Find where the given text appears and provide that cell's center as [x, y] coordinate. 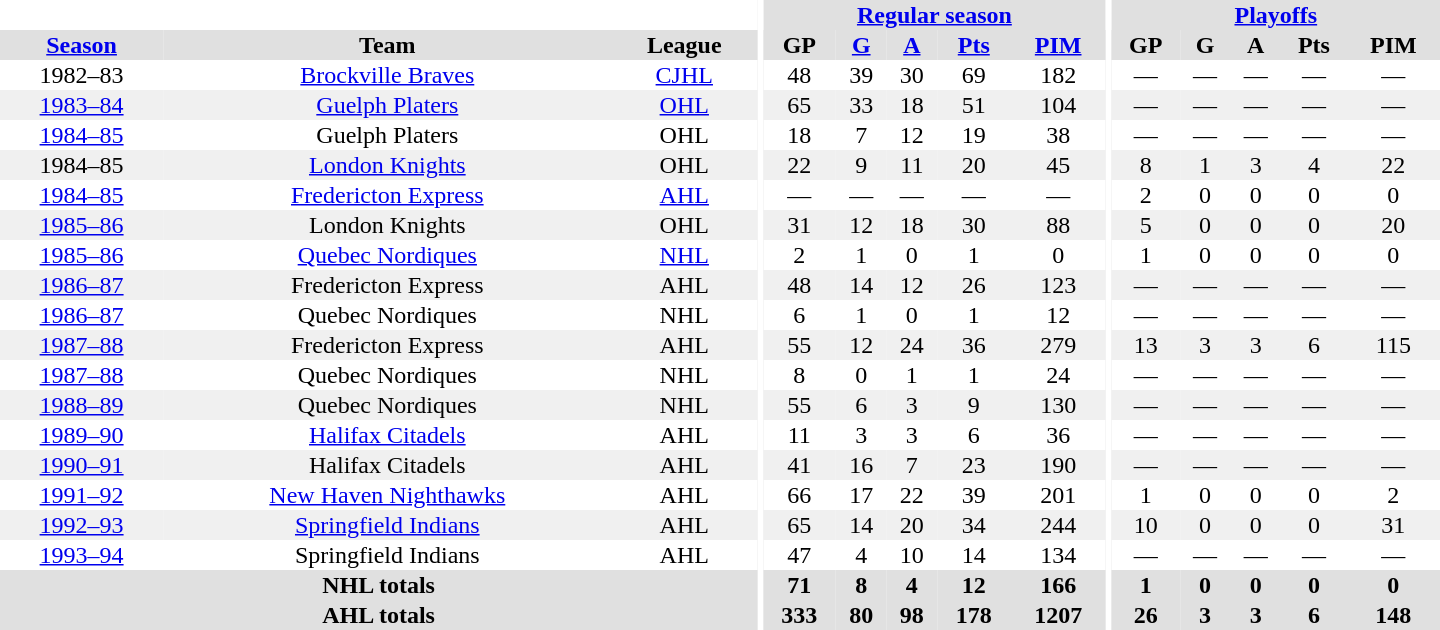
69 [974, 75]
123 [1058, 285]
34 [974, 525]
1982–83 [82, 75]
130 [1058, 405]
182 [1058, 75]
13 [1146, 345]
244 [1058, 525]
Playoffs [1276, 15]
33 [862, 105]
1992–93 [82, 525]
66 [800, 495]
1990–91 [82, 465]
CJHL [684, 75]
279 [1058, 345]
51 [974, 105]
19 [974, 135]
1993–94 [82, 555]
45 [1058, 165]
190 [1058, 465]
333 [800, 615]
New Haven Nighthawks [387, 495]
104 [1058, 105]
47 [800, 555]
38 [1058, 135]
166 [1058, 585]
Team [387, 45]
1207 [1058, 615]
AHL totals [378, 615]
1989–90 [82, 435]
98 [912, 615]
178 [974, 615]
League [684, 45]
1988–89 [82, 405]
71 [800, 585]
41 [800, 465]
Season [82, 45]
16 [862, 465]
1983–84 [82, 105]
88 [1058, 225]
5 [1146, 225]
134 [1058, 555]
148 [1394, 615]
Brockville Braves [387, 75]
201 [1058, 495]
115 [1394, 345]
17 [862, 495]
NHL totals [378, 585]
Regular season [934, 15]
80 [862, 615]
23 [974, 465]
1991–92 [82, 495]
